Provide the [X, Y] coordinate of the cell's center where the given text is located.  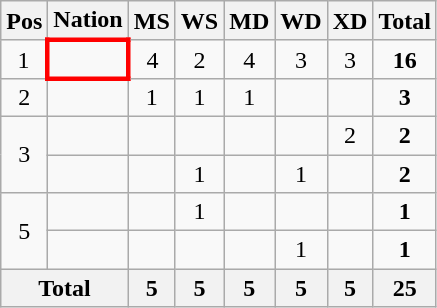
Nation [88, 21]
WD [301, 21]
MS [152, 21]
WS [199, 21]
16 [405, 59]
MD [250, 21]
Pos [24, 21]
XD [350, 21]
25 [405, 288]
